Return the [X, Y] coordinate for the center point of the cell that contains the specified text.  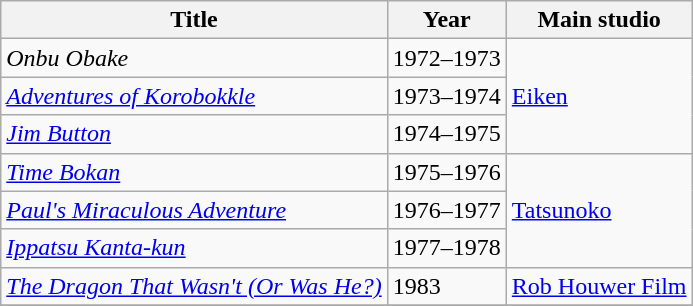
Title [194, 20]
Time Bokan [194, 172]
Paul's Miraculous Adventure [194, 210]
1975–1976 [446, 172]
1983 [446, 286]
1976–1977 [446, 210]
The Dragon That Wasn't (Or Was He?) [194, 286]
Jim Button [194, 134]
Tatsunoko [599, 210]
1974–1975 [446, 134]
Adventures of Korobokkle [194, 96]
Year [446, 20]
Rob Houwer Film [599, 286]
Ippatsu Kanta-kun [194, 248]
1977–1978 [446, 248]
1973–1974 [446, 96]
1972–1973 [446, 58]
Main studio [599, 20]
Eiken [599, 96]
Onbu Obake [194, 58]
